Output the (x, y) coordinate of the center of the cell containing the given text.  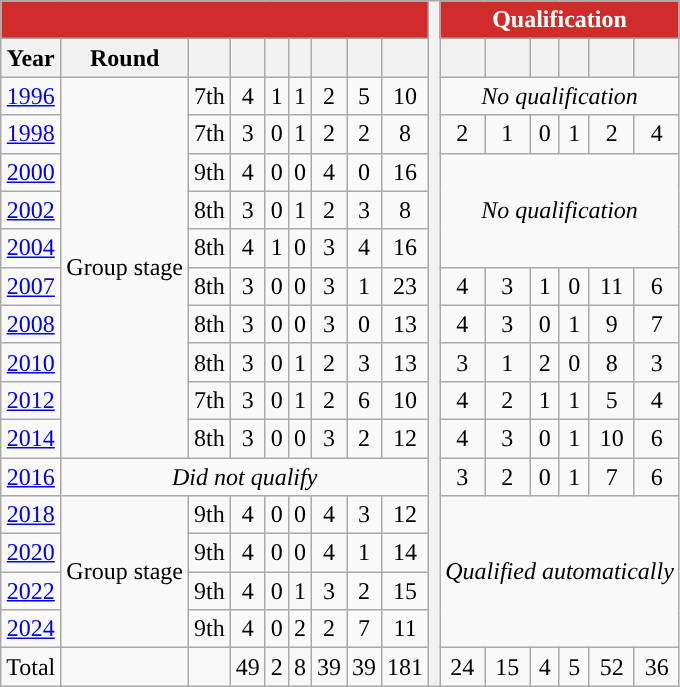
49 (248, 667)
2008 (31, 324)
2022 (31, 591)
23 (406, 286)
2007 (31, 286)
9 (612, 324)
Year (31, 58)
Round (125, 58)
Qualified automatically (560, 572)
1996 (31, 96)
36 (656, 667)
14 (406, 553)
2004 (31, 248)
2020 (31, 553)
Qualification (560, 20)
2002 (31, 210)
2000 (31, 172)
181 (406, 667)
2010 (31, 362)
2018 (31, 515)
52 (612, 667)
Total (31, 667)
Did not qualify (245, 477)
2012 (31, 400)
24 (462, 667)
2014 (31, 438)
1998 (31, 134)
2024 (31, 629)
2016 (31, 477)
